Search for the cell housing the specified text and yield its [x, y] center coordinate. 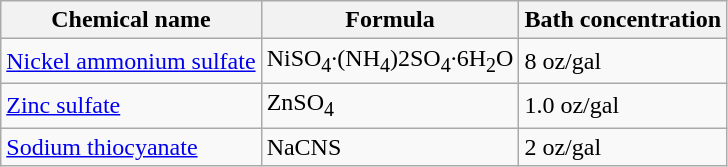
2 oz/gal [623, 147]
1.0 oz/gal [623, 105]
NiSO4·(NH4)2SO4·6H2O [390, 61]
Formula [390, 20]
Sodium thiocyanate [131, 147]
Bath concentration [623, 20]
Nickel ammonium sulfate [131, 61]
ZnSO4 [390, 105]
Chemical name [131, 20]
Zinc sulfate [131, 105]
8 oz/gal [623, 61]
NaCNS [390, 147]
